Provide the (x, y) coordinate of the cell's center where the given text is located.  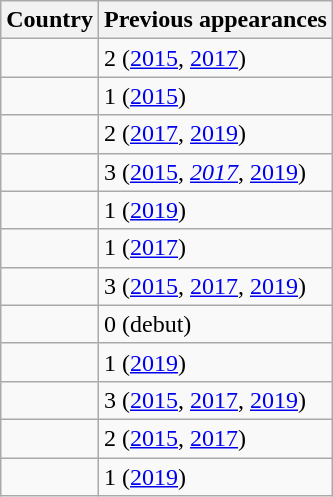
Previous appearances (215, 20)
1 (2015) (215, 96)
2 (2017, 2019) (215, 134)
1 (2017) (215, 248)
Country (50, 20)
0 (debut) (215, 324)
